Return [x, y] of the center of cell containing provided text 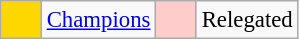
Champions [98, 20]
Relegated [247, 20]
